Pinpoint the cell where the given text exists, returning its (X, Y) midpoint coordinate. 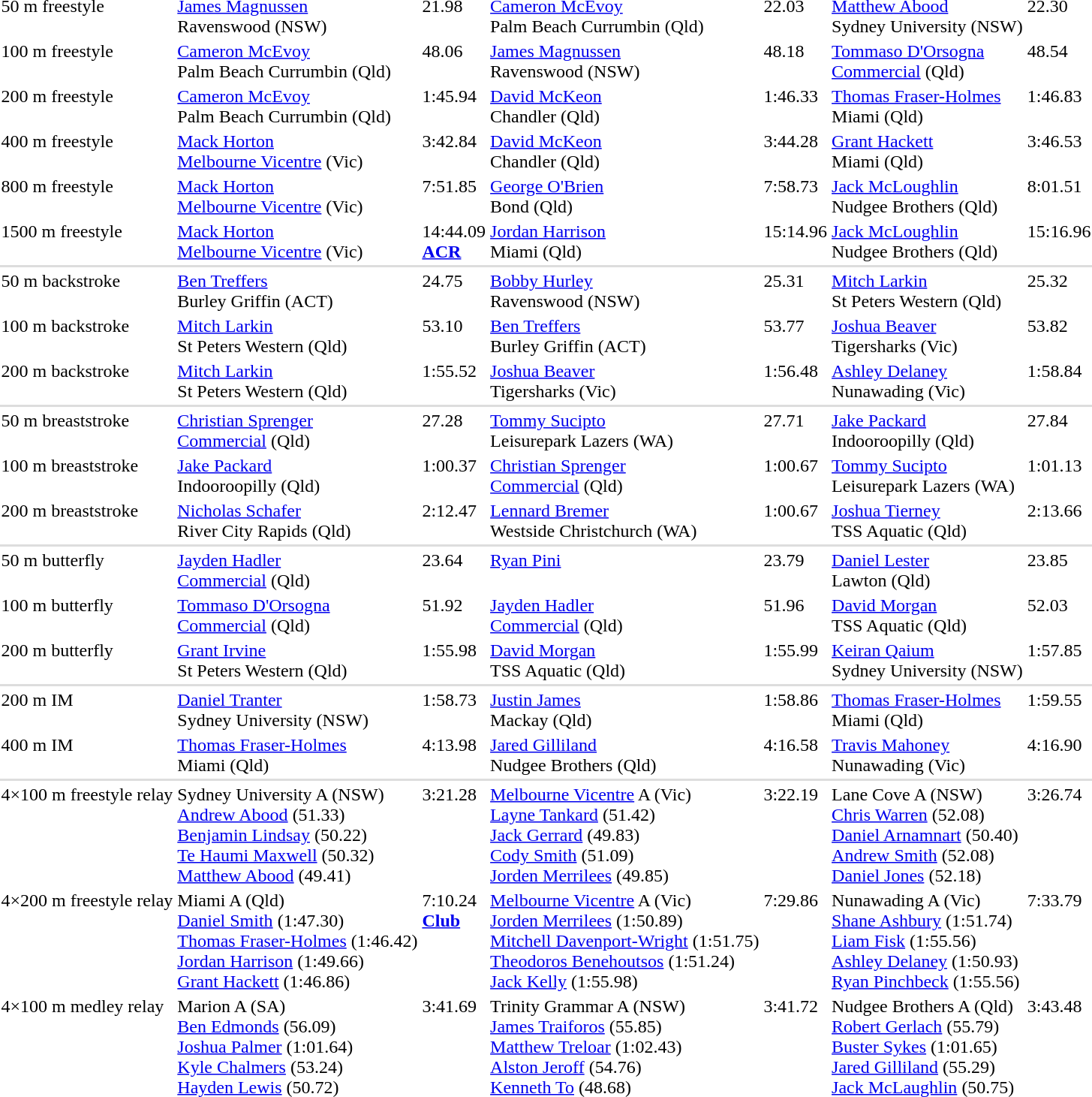
100 m breaststroke (87, 476)
4×100 m freestyle relay (87, 835)
400 m IM (87, 755)
1:59.55 (1059, 710)
Nunawading A (Vic)Shane Ashbury (1:51.74)Liam Fisk (1:55.56)Ashley Delaney (1:50.93)Ryan Pinchbeck (1:55.56) (928, 941)
52.03 (1059, 616)
53.10 (454, 336)
200 m backstroke (87, 381)
27.28 (454, 431)
51.96 (796, 616)
Travis MahoneyNunawading (Vic) (928, 755)
2:13.66 (1059, 521)
27.84 (1059, 431)
Jared GillilandNudgee Brothers (Qld) (624, 755)
50 m backstroke (87, 291)
Nicholas SchaferRiver City Rapids (Qld) (297, 521)
23.79 (796, 571)
Jordan HarrisonMiami (Qld) (624, 242)
200 m IM (87, 710)
7:10.24Club (454, 941)
4:16.58 (796, 755)
Melbourne Vicentre A (Vic)Layne Tankard (51.42)Jack Gerrard (49.83)Cody Smith (51.09)Jorden Merrilees (49.85) (624, 835)
1:55.98 (454, 661)
100 m freestyle (87, 62)
George O'BrienBond (Qld) (624, 197)
800 m freestyle (87, 197)
48.18 (796, 62)
24.75 (454, 291)
51.92 (454, 616)
1:56.48 (796, 381)
50 m breaststroke (87, 431)
100 m butterfly (87, 616)
14:44.09ACR (454, 242)
8:01.51 (1059, 197)
Sydney University A (NSW)Andrew Abood (51.33)Benjamin Lindsay (50.22)Te Haumi Maxwell (50.32)Matthew Abood (49.41) (297, 835)
25.32 (1059, 291)
7:58.73 (796, 197)
15:16.96 (1059, 242)
23.64 (454, 571)
1:46.83 (1059, 107)
Justin JamesMackay (Qld) (624, 710)
Joshua TierneyTSS Aquatic (Qld) (928, 521)
53.82 (1059, 336)
Miami A (Qld)Daniel Smith (1:47.30)Thomas Fraser-Holmes (1:46.42)Jordan Harrison (1:49.66)Grant Hackett (1:46.86) (297, 941)
100 m backstroke (87, 336)
2:12.47 (454, 521)
1:01.13 (1059, 476)
200 m breaststroke (87, 521)
1500 m freestyle (87, 242)
200 m butterfly (87, 661)
1:55.52 (454, 381)
1:57.85 (1059, 661)
3:26.74 (1059, 835)
4:13.98 (454, 755)
1:00.37 (454, 476)
Keiran QaiumSydney University (NSW) (928, 661)
Daniel TranterSydney University (NSW) (297, 710)
Daniel LesterLawton (Qld) (928, 571)
4×200 m freestyle relay (87, 941)
7:29.86 (796, 941)
1:55.99 (796, 661)
1:58.86 (796, 710)
53.77 (796, 336)
1:58.84 (1059, 381)
23.85 (1059, 571)
1:58.73 (454, 710)
James MagnussenRavenswood (NSW) (624, 62)
Bobby HurleyRavenswood (NSW) (624, 291)
Ashley DelaneyNunawading (Vic) (928, 381)
3:42.84 (454, 152)
3:22.19 (796, 835)
Lane Cove A (NSW)Chris Warren (52.08)Daniel Arnamnart (50.40)Andrew Smith (52.08)Daniel Jones (52.18) (928, 835)
25.31 (796, 291)
48.54 (1059, 62)
Ryan Pini (624, 571)
3:21.28 (454, 835)
7:33.79 (1059, 941)
7:51.85 (454, 197)
48.06 (454, 62)
400 m freestyle (87, 152)
1:46.33 (796, 107)
3:46.53 (1059, 152)
50 m butterfly (87, 571)
Melbourne Vicentre A (Vic)Jorden Merrilees (1:50.89)Mitchell Davenport-Wright (1:51.75)Theodoros Benehoutsos (1:51.24)Jack Kelly (1:55.98) (624, 941)
Grant IrvineSt Peters Western (Qld) (297, 661)
3:44.28 (796, 152)
Lennard BremerWestside Christchurch (WA) (624, 521)
15:14.96 (796, 242)
27.71 (796, 431)
Grant HackettMiami (Qld) (928, 152)
1:45.94 (454, 107)
4:16.90 (1059, 755)
200 m freestyle (87, 107)
